For the text-containing cell, return its midpoint in (X, Y) coordinate format. 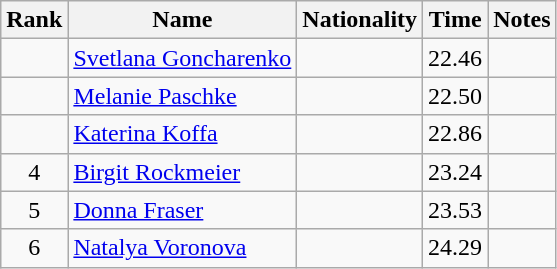
23.24 (456, 172)
22.86 (456, 134)
5 (34, 210)
23.53 (456, 210)
22.46 (456, 58)
6 (34, 248)
Melanie Paschke (182, 96)
Time (456, 20)
Notes (522, 20)
22.50 (456, 96)
Name (182, 20)
24.29 (456, 248)
4 (34, 172)
Natalya Voronova (182, 248)
Birgit Rockmeier (182, 172)
Rank (34, 20)
Donna Fraser (182, 210)
Nationality (360, 20)
Katerina Koffa (182, 134)
Svetlana Goncharenko (182, 58)
